Determine the (X, Y) coordinate at the center of the cell enclosing the given text.  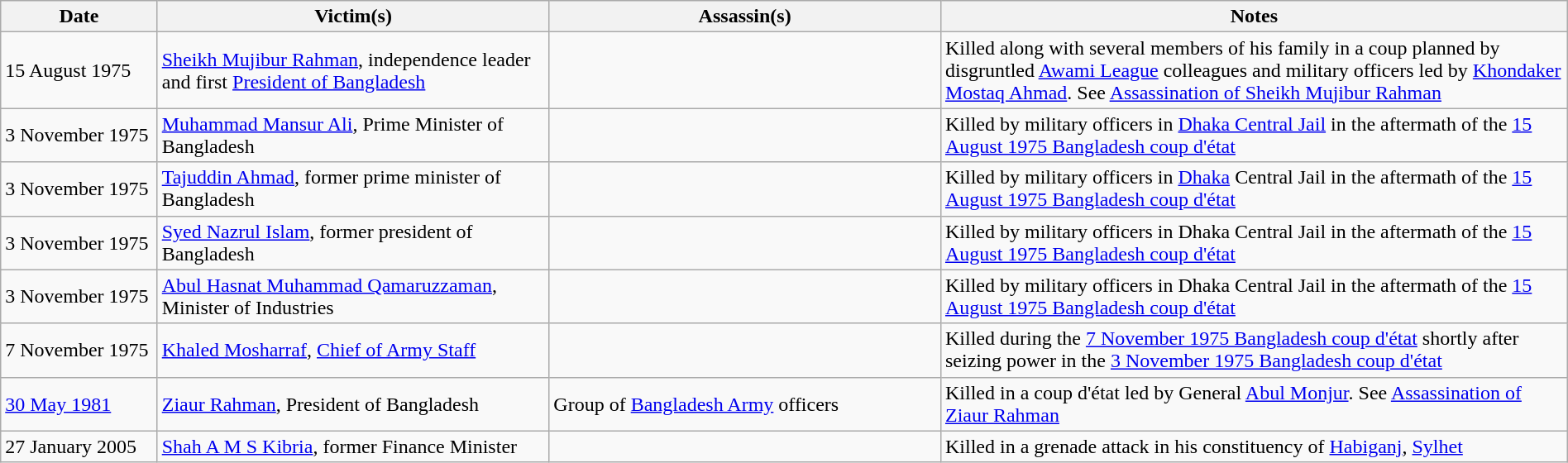
30 May 1981 (79, 403)
Assassin(s) (745, 17)
Notes (1254, 17)
Killed in a coup d'état led by General Abul Monjur. See Assassination of Ziaur Rahman (1254, 403)
27 January 2005 (79, 446)
Muhammad Mansur Ali, Prime Minister of Bangladesh (353, 136)
7 November 1975 (79, 351)
Killed during the 7 November 1975 Bangladesh coup d'état shortly after seizing power in the 3 November 1975 Bangladesh coup d'état (1254, 351)
15 August 1975 (79, 70)
Syed Nazrul Islam, former president of Bangladesh (353, 243)
Killed in a grenade attack in his constituency of Habiganj, Sylhet (1254, 446)
Date (79, 17)
Ziaur Rahman, President of Bangladesh (353, 403)
Tajuddin Ahmad, former prime minister of Bangladesh (353, 189)
Khaled Mosharraf, Chief of Army Staff (353, 351)
Group of Bangladesh Army officers (745, 403)
Sheikh Mujibur Rahman, independence leader and first President of Bangladesh (353, 70)
Abul Hasnat Muhammad Qamaruzzaman, Minister of Industries (353, 296)
Shah A M S Kibria, former Finance Minister (353, 446)
Victim(s) (353, 17)
